From the cell containing the given text, extract its center point as [x, y] coordinate. 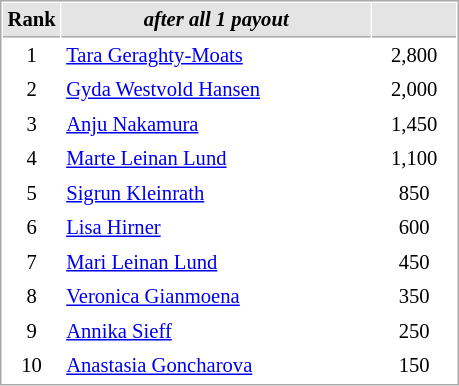
2,000 [414, 90]
9 [32, 332]
Gyda Westvold Hansen [216, 90]
450 [414, 262]
Marte Leinan Lund [216, 158]
5 [32, 194]
after all 1 payout [216, 20]
600 [414, 228]
Lisa Hirner [216, 228]
250 [414, 332]
4 [32, 158]
150 [414, 366]
1,100 [414, 158]
Anastasia Goncharova [216, 366]
850 [414, 194]
Mari Leinan Lund [216, 262]
1,450 [414, 124]
6 [32, 228]
Anju Nakamura [216, 124]
10 [32, 366]
Veronica Gianmoena [216, 296]
7 [32, 262]
3 [32, 124]
2,800 [414, 56]
8 [32, 296]
2 [32, 90]
350 [414, 296]
Annika Sieff [216, 332]
1 [32, 56]
Rank [32, 20]
Tara Geraghty-Moats [216, 56]
Sigrun Kleinrath [216, 194]
